Detect which cell encompasses the target text, then output its (x, y) center coordinate. 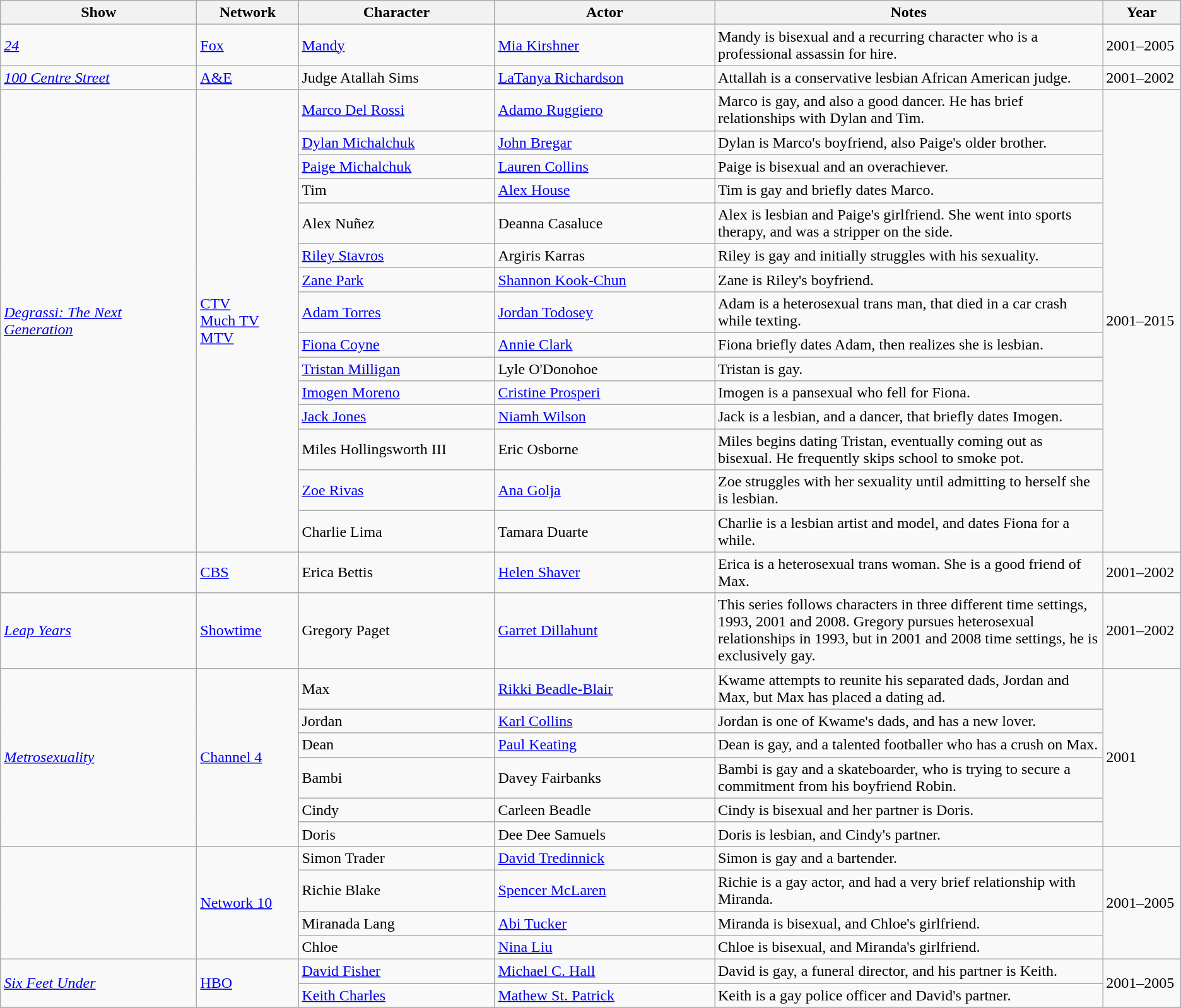
Character (396, 13)
Dylan is Marco's boyfriend, also Paige's older brother. (908, 143)
Tristan Milligan (396, 369)
Jordan is one of Kwame's dads, and has a new lover. (908, 721)
Attallah is a conservative lesbian African American judge. (908, 78)
Miles Hollingsworth III (396, 449)
Karl Collins (604, 721)
Tim (396, 190)
Simon is gay and a bartender. (908, 858)
Lauren Collins (604, 167)
Mathew St. Patrick (604, 995)
Marco Del Rossi (396, 110)
Mandy (396, 45)
Niamh Wilson (604, 417)
Lyle O'Donohoe (604, 369)
Kwame attempts to reunite his separated dads, Jordan and Max, but Max has placed a dating ad. (908, 689)
CBS (247, 573)
Show (98, 13)
Marco is gay, and also a good dancer. He has brief relationships with Dylan and Tim. (908, 110)
LaTanya Richardson (604, 78)
2001 (1142, 757)
Adamo Ruggiero (604, 110)
Metrosexuality (98, 757)
Degrassi: The Next Generation (98, 320)
Fox (247, 45)
Jordan Todosey (604, 312)
Cindy (396, 810)
HBO (247, 983)
Tim is gay and briefly dates Marco. (908, 190)
Riley is gay and initially struggles with his sexuality. (908, 255)
Year (1142, 13)
Spencer McLaren (604, 891)
Michael C. Hall (604, 971)
Charlie is a lesbian artist and model, and dates Fiona for a while. (908, 531)
Bambi is gay and a skateboarder, who is trying to secure a commitment from his boyfriend Robin. (908, 777)
Dee Dee Samuels (604, 834)
Helen Shaver (604, 573)
Argiris Karras (604, 255)
Riley Stavros (396, 255)
Notes (908, 13)
Abi Tucker (604, 923)
Zane is Riley's boyfriend. (908, 279)
Davey Fairbanks (604, 777)
Miranada Lang (396, 923)
Garret Dillahunt (604, 631)
Tristan is gay. (908, 369)
Carleen Beadle (604, 810)
Richie is a gay actor, and had a very brief relationship with Miranda. (908, 891)
Dean (396, 745)
Alex is lesbian and Paige's girlfriend. She went into sports therapy, and was a stripper on the side. (908, 223)
Fiona Coyne (396, 344)
Mia Kirshner (604, 45)
Rikki Beadle-Blair (604, 689)
Simon Trader (396, 858)
2001–2015 (1142, 320)
Nina Liu (604, 947)
Mandy is bisexual and a recurring character who is a professional assassin for hire. (908, 45)
Zoe Rivas (396, 491)
Charlie Lima (396, 531)
Fiona briefly dates Adam, then realizes she is lesbian. (908, 344)
Zoe struggles with her sexuality until admitting to herself she is lesbian. (908, 491)
Six Feet Under (98, 983)
Gregory Paget (396, 631)
Judge Atallah Sims (396, 78)
Chloe (396, 947)
Jack Jones (396, 417)
Keith Charles (396, 995)
Doris (396, 834)
David Tredinnick (604, 858)
Annie Clark (604, 344)
Miles begins dating Tristan, eventually coming out as bisexual. He frequently skips school to smoke pot. (908, 449)
Paige is bisexual and an overachiever. (908, 167)
A&E (247, 78)
Channel 4 (247, 757)
Cristine Prosperi (604, 393)
Deanna Casaluce (604, 223)
David Fisher (396, 971)
Cindy is bisexual and her partner is Doris. (908, 810)
David is gay, a funeral director, and his partner is Keith. (908, 971)
Alex Nuñez (396, 223)
Paul Keating (604, 745)
Richie Blake (396, 891)
Imogen Moreno (396, 393)
100 Centre Street (98, 78)
Adam Torres (396, 312)
Bambi (396, 777)
Dylan Michalchuk (396, 143)
Jordan (396, 721)
Doris is lesbian, and Cindy's partner. (908, 834)
Imogen is a pansexual who fell for Fiona. (908, 393)
Paige Michalchuk (396, 167)
Chloe is bisexual, and Miranda's girlfriend. (908, 947)
Erica is a heterosexual trans woman. She is a good friend of Max. (908, 573)
Shannon Kook-Chun (604, 279)
Network (247, 13)
Network 10 (247, 902)
Showtime (247, 631)
Keith is a gay police officer and David's partner. (908, 995)
Erica Bettis (396, 573)
Leap Years (98, 631)
Actor (604, 13)
Jack is a lesbian, and a dancer, that briefly dates Imogen. (908, 417)
Ana Golja (604, 491)
Zane Park (396, 279)
Dean is gay, and a talented footballer who has a crush on Max. (908, 745)
24 (98, 45)
Max (396, 689)
John Bregar (604, 143)
CTVMuch TVMTV (247, 320)
Tamara Duarte (604, 531)
Miranda is bisexual, and Chloe's girlfriend. (908, 923)
Eric Osborne (604, 449)
Adam is a heterosexual trans man, that died in a car crash while texting. (908, 312)
Alex House (604, 190)
